Return (X, Y) of the center of cell containing provided text 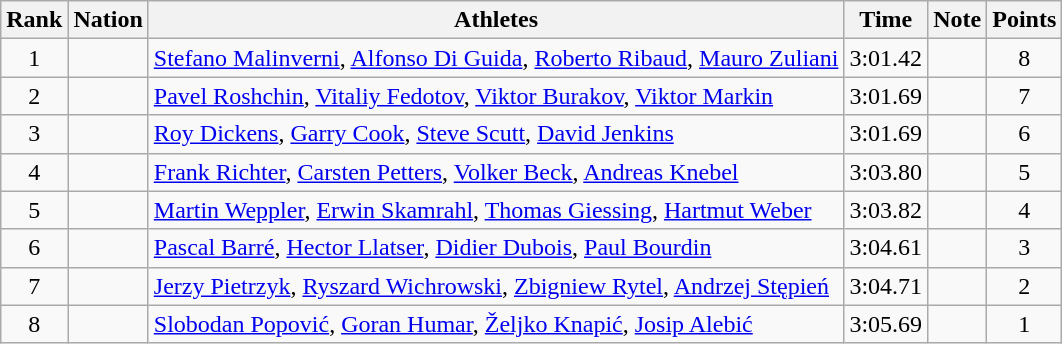
Roy Dickens, Garry Cook, Steve Scutt, David Jenkins (496, 134)
Note (958, 20)
Frank Richter, Carsten Petters, Volker Beck, Andreas Knebel (496, 172)
3:01.42 (886, 58)
Athletes (496, 20)
Pavel Roshchin, Vitaliy Fedotov, Viktor Burakov, Viktor Markin (496, 96)
3:04.61 (886, 248)
Stefano Malinverni, Alfonso Di Guida, Roberto Ribaud, Mauro Zuliani (496, 58)
3:04.71 (886, 286)
Martin Weppler, Erwin Skamrahl, Thomas Giessing, Hartmut Weber (496, 210)
Jerzy Pietrzyk, Ryszard Wichrowski, Zbigniew Rytel, Andrzej Stępień (496, 286)
3:05.69 (886, 324)
Pascal Barré, Hector Llatser, Didier Dubois, Paul Bourdin (496, 248)
Nation (108, 20)
3:03.80 (886, 172)
Rank (34, 20)
Points (1024, 20)
3:03.82 (886, 210)
Time (886, 20)
Slobodan Popović, Goran Humar, Željko Knapić, Josip Alebić (496, 324)
